From the cell containing the given text, extract its center point as (X, Y) coordinate. 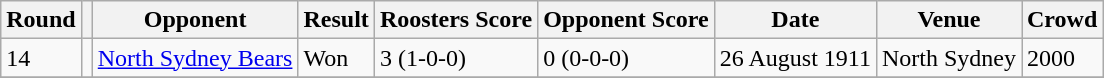
Round (41, 20)
3 (1-0-0) (456, 58)
Result (336, 20)
2000 (1062, 58)
North Sydney (948, 58)
14 (41, 58)
26 August 1911 (795, 58)
Crowd (1062, 20)
Opponent Score (626, 20)
Opponent (195, 20)
North Sydney Bears (195, 58)
Date (795, 20)
Venue (948, 20)
Roosters Score (456, 20)
Won (336, 58)
0 (0-0-0) (626, 58)
